Provide the (x, y) coordinate of the cell's center where the given text is located.  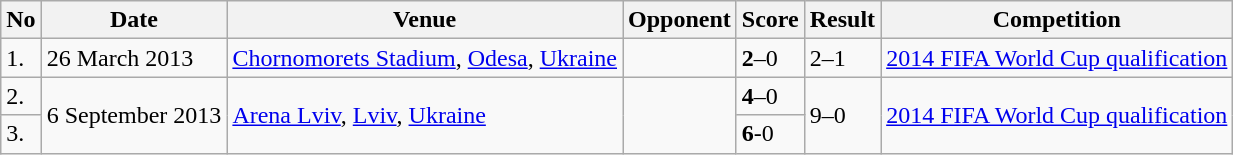
26 March 2013 (134, 58)
1. (21, 58)
6-0 (770, 134)
Score (770, 20)
Chornomorets Stadium, Odesa, Ukraine (425, 58)
Competition (1057, 20)
Venue (425, 20)
Result (842, 20)
4–0 (770, 96)
Date (134, 20)
9–0 (842, 115)
Opponent (680, 20)
2. (21, 96)
2–0 (770, 58)
3. (21, 134)
2–1 (842, 58)
6 September 2013 (134, 115)
No (21, 20)
Arena Lviv, Lviv, Ukraine (425, 115)
